Locate the cell with the specified text and output its (X, Y) center coordinate. 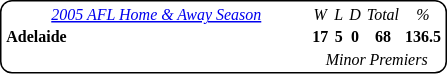
Minor Premiers (377, 60)
D (356, 14)
W (320, 14)
0 (356, 37)
68 (382, 37)
% (424, 14)
17 (320, 37)
2005 AFL Home & Away Season (156, 14)
L (339, 14)
136.5 (424, 37)
5 (339, 37)
Adelaide (156, 37)
Total (382, 14)
